From the cell containing the given text, extract its center point as (X, Y) coordinate. 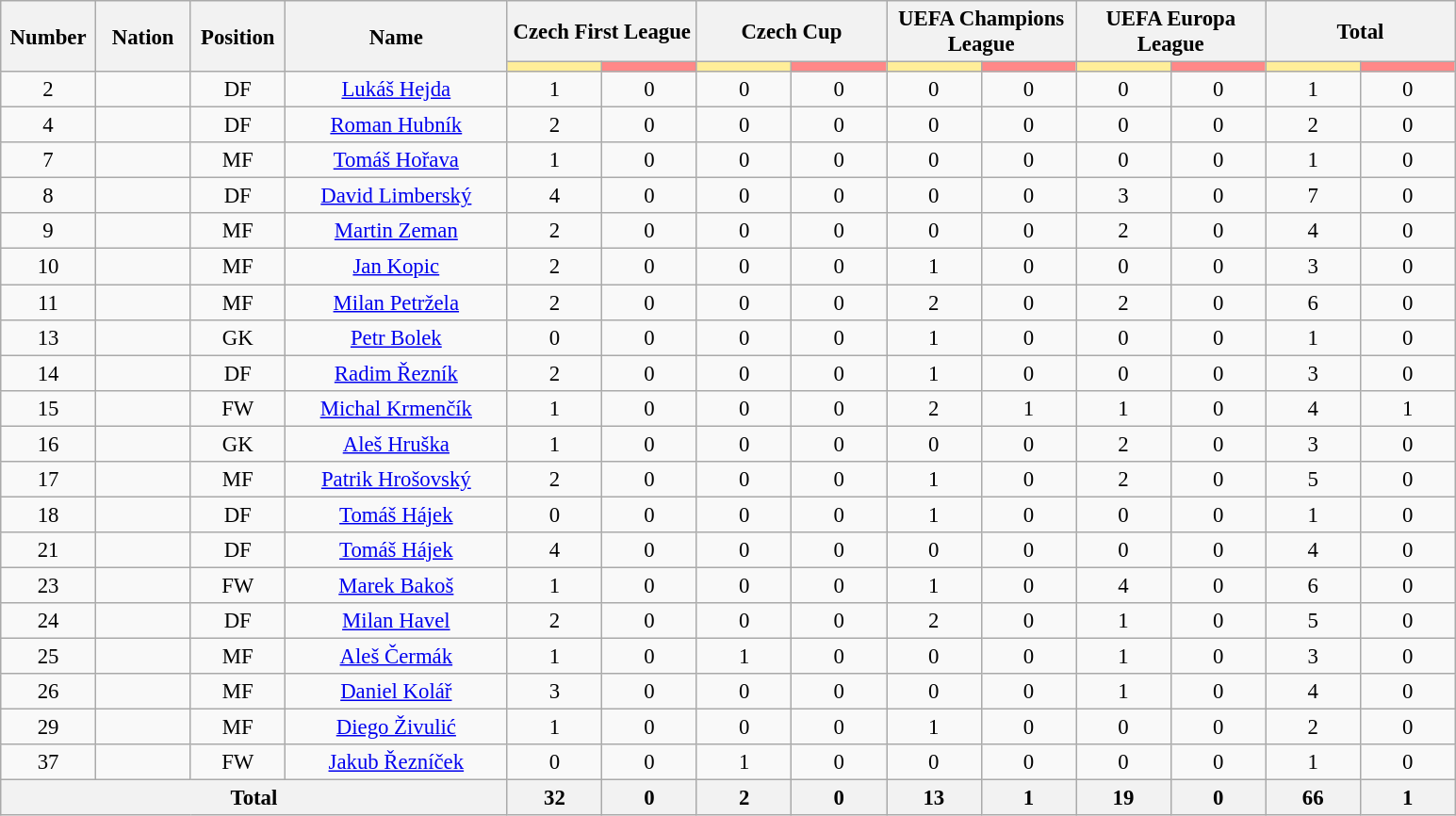
24 (49, 621)
29 (49, 727)
Czech Cup (792, 32)
14 (49, 373)
Radim Řezník (397, 373)
Michal Krmenčík (397, 408)
8 (49, 196)
Diego Živulić (397, 727)
Czech First League (601, 32)
Marek Bakoš (397, 585)
Aleš Hruška (397, 444)
19 (1123, 798)
15 (49, 408)
UEFA Champions League (980, 32)
Milan Petržela (397, 302)
Patrik Hrošovský (397, 480)
37 (49, 762)
Martin Zeman (397, 231)
32 (554, 798)
10 (49, 267)
Jan Kopic (397, 267)
25 (49, 657)
26 (49, 692)
18 (49, 514)
11 (49, 302)
Lukáš Hejda (397, 90)
17 (49, 480)
16 (49, 444)
66 (1314, 798)
Roman Hubník (397, 125)
Name (397, 36)
21 (49, 550)
Position (237, 36)
Petr Bolek (397, 337)
UEFA Europa League (1170, 32)
23 (49, 585)
Daniel Kolář (397, 692)
Tomáš Hořava (397, 160)
Aleš Čermák (397, 657)
Number (49, 36)
David Limberský (397, 196)
9 (49, 231)
Nation (143, 36)
Milan Havel (397, 621)
Jakub Řezníček (397, 762)
